Determine the [X, Y] coordinate at the center of the cell enclosing the given text.  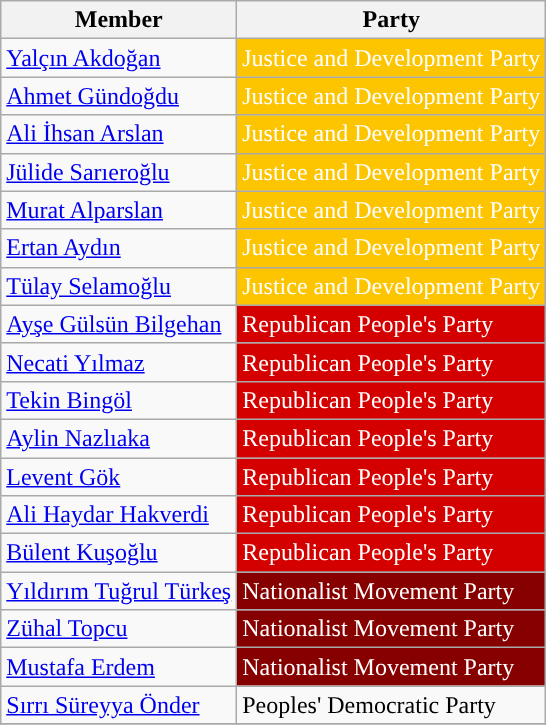
Peoples' Democratic Party [392, 705]
Jülide Sarıeroğlu [119, 172]
Sırrı Süreyya Önder [119, 705]
Ali İhsan Arslan [119, 134]
Ertan Aydın [119, 248]
Member [119, 20]
Ayşe Gülsün Bilgehan [119, 324]
Mustafa Erdem [119, 667]
Yıldırım Tuğrul Türkeş [119, 591]
Zühal Topcu [119, 629]
Levent Gök [119, 477]
Necati Yılmaz [119, 362]
Bülent Kuşoğlu [119, 553]
Tekin Bingöl [119, 400]
Yalçın Akdoğan [119, 58]
Ali Haydar Hakverdi [119, 515]
Murat Alparslan [119, 210]
Tülay Selamoğlu [119, 286]
Ahmet Gündoğdu [119, 96]
Aylin Nazlıaka [119, 438]
Party [392, 20]
